Return the (X, Y) coordinate for the center point of the cell that contains the specified text.  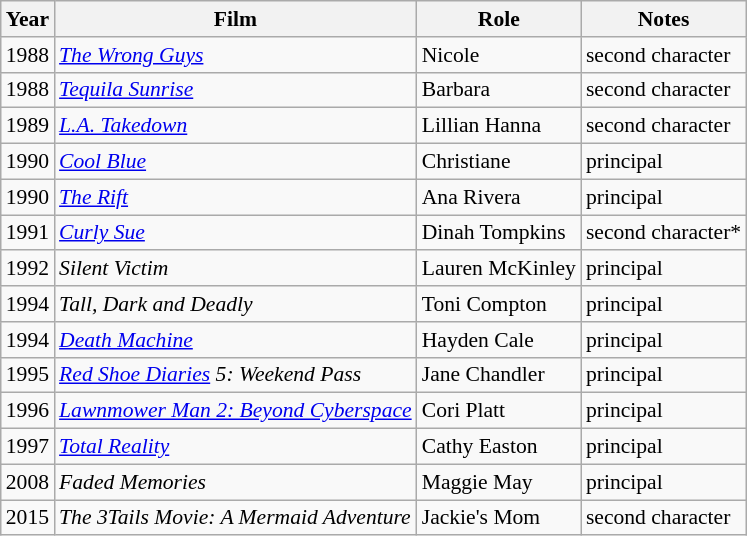
1995 (28, 375)
Jane Chandler (499, 375)
Cool Blue (236, 162)
Role (499, 19)
Lillian Hanna (499, 126)
Cori Platt (499, 411)
The Rift (236, 197)
2015 (28, 518)
Christiane (499, 162)
Cathy Easton (499, 447)
1991 (28, 233)
Curly Sue (236, 233)
Hayden Cale (499, 340)
The 3Tails Movie: A Mermaid Adventure (236, 518)
1989 (28, 126)
Jackie's Mom (499, 518)
Notes (664, 19)
Silent Victim (236, 269)
Lauren McKinley (499, 269)
Film (236, 19)
Maggie May (499, 482)
Ana Rivera (499, 197)
2008 (28, 482)
L.A. Takedown (236, 126)
Death Machine (236, 340)
1997 (28, 447)
Toni Compton (499, 304)
Tall, Dark and Deadly (236, 304)
Total Reality (236, 447)
Faded Memories (236, 482)
1992 (28, 269)
Lawnmower Man 2: Beyond Cyberspace (236, 411)
Tequila Sunrise (236, 90)
Year (28, 19)
Red Shoe Diaries 5: Weekend Pass (236, 375)
second character* (664, 233)
The Wrong Guys (236, 55)
Barbara (499, 90)
1996 (28, 411)
Nicole (499, 55)
Dinah Tompkins (499, 233)
